Extract the (X, Y) coordinate from the center of the cell holding the provided text.  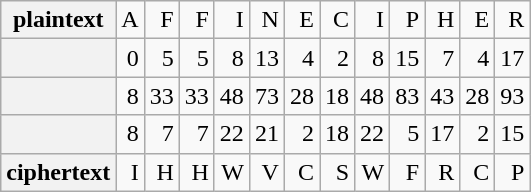
73 (266, 96)
13 (266, 58)
V (266, 172)
A (130, 20)
93 (512, 96)
plaintext (58, 20)
21 (266, 134)
N (266, 20)
ciphertext (58, 172)
83 (408, 96)
43 (442, 96)
S (338, 172)
0 (130, 58)
